From the cell containing the given text, extract its center point as (X, Y) coordinate. 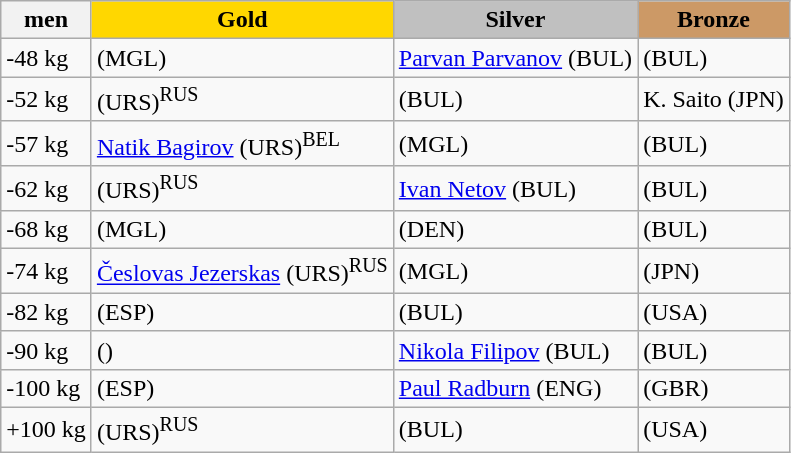
(GBR) (714, 388)
(DEN) (515, 230)
Česlovas Jezerskas (URS)RUS (242, 272)
+100 kg (46, 430)
-82 kg (46, 312)
-100 kg (46, 388)
-74 kg (46, 272)
men (46, 20)
-57 kg (46, 144)
-68 kg (46, 230)
Ivan Netov (BUL) (515, 188)
-52 kg (46, 100)
(JPN) (714, 272)
Parvan Parvanov (BUL) (515, 58)
K. Saito (JPN) (714, 100)
() (242, 350)
Gold (242, 20)
Natik Bagirov (URS)BEL (242, 144)
Paul Radburn (ENG) (515, 388)
Silver (515, 20)
-48 kg (46, 58)
-62 kg (46, 188)
Bronze (714, 20)
-90 kg (46, 350)
Nikola Filipov (BUL) (515, 350)
